Capture the cell that displays the provided text and extract its [X, Y] central coordinate. 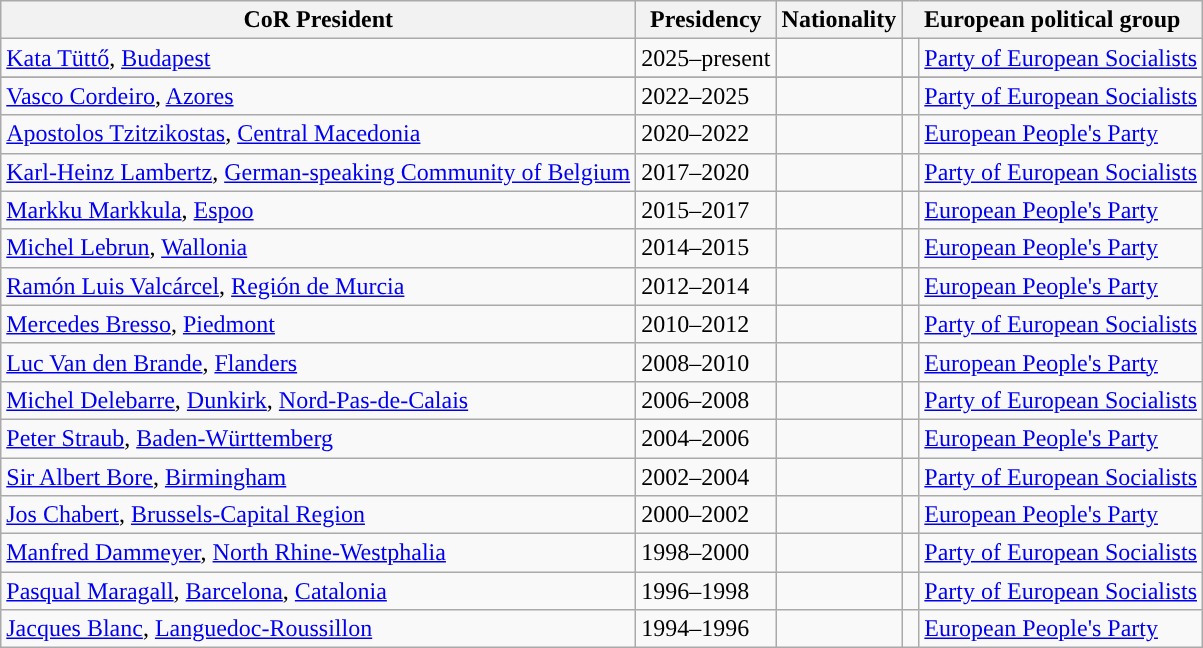
Sir Albert Bore, Birmingham [318, 477]
Michel Lebrun, Wallonia [318, 248]
2015–2017 [706, 210]
Michel Delebarre, Dunkirk, Nord-Pas-de-Calais [318, 400]
Manfred Dammeyer, North Rhine-Westphalia [318, 553]
2000–2002 [706, 515]
2010–2012 [706, 324]
2014–2015 [706, 248]
Karl-Heinz Lambertz, German-speaking Community of Belgium [318, 172]
Kata Tüttő, Budapest [318, 58]
2008–2010 [706, 362]
Peter Straub, Baden-Württemberg [318, 438]
Presidency [706, 20]
Luc Van den Brande, Flanders [318, 362]
Apostolos Tzitzikostas, Central Macedonia [318, 134]
2017–2020 [706, 172]
Ramón Luis Valcárcel, Región de Murcia [318, 286]
Pasqual Maragall, Barcelona, Catalonia [318, 591]
Nationality [839, 20]
2004–2006 [706, 438]
CoR President [318, 20]
Mercedes Bresso, Piedmont [318, 324]
Jos Chabert, Brussels-Capital Region [318, 515]
Jacques Blanc, Languedoc-Roussillon [318, 629]
1994–1996 [706, 629]
1998–2000 [706, 553]
2006–2008 [706, 400]
2022–2025 [706, 96]
1996–1998 [706, 591]
Markku Markkula, Espoo [318, 210]
European political group [1052, 20]
2020–2022 [706, 134]
2002–2004 [706, 477]
2025–present [706, 58]
2012–2014 [706, 286]
Vasco Cordeiro, Azores [318, 96]
